Identify which cell holds the provided text, then report its (x, y) central coordinate. 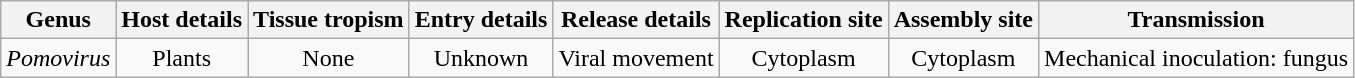
Plants (182, 58)
Assembly site (963, 20)
Release details (636, 20)
Host details (182, 20)
None (329, 58)
Genus (58, 20)
Tissue tropism (329, 20)
Unknown (481, 58)
Replication site (804, 20)
Entry details (481, 20)
Transmission (1196, 20)
Viral movement (636, 58)
Pomovirus (58, 58)
Mechanical inoculation: fungus (1196, 58)
